Return the [x, y] coordinate for the center point of the cell that contains the specified text.  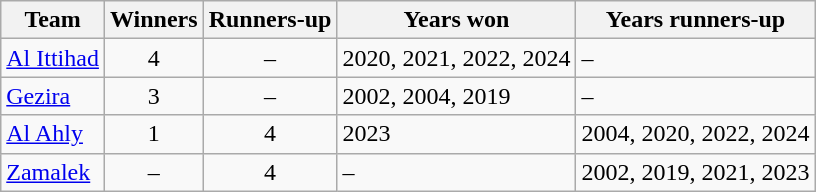
2002, 2019, 2021, 2023 [696, 172]
Years won [456, 20]
1 [154, 134]
Al Ahly [53, 134]
Winners [154, 20]
2002, 2004, 2019 [456, 96]
2004, 2020, 2022, 2024 [696, 134]
2020, 2021, 2022, 2024 [456, 58]
Zamalek [53, 172]
Gezira [53, 96]
2023 [456, 134]
3 [154, 96]
Runners-up [270, 20]
Al Ittihad [53, 58]
Team [53, 20]
Years runners-up [696, 20]
